Return [x, y] of the center of cell containing provided text 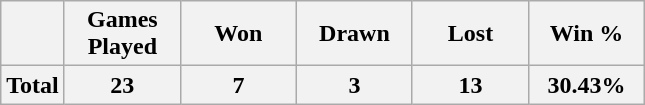
Games Played [122, 34]
23 [122, 85]
30.43% [587, 85]
3 [354, 85]
Total [33, 85]
13 [470, 85]
Lost [470, 34]
Win % [587, 34]
7 [238, 85]
Drawn [354, 34]
Won [238, 34]
